Return [X, Y] of the center of cell containing provided text 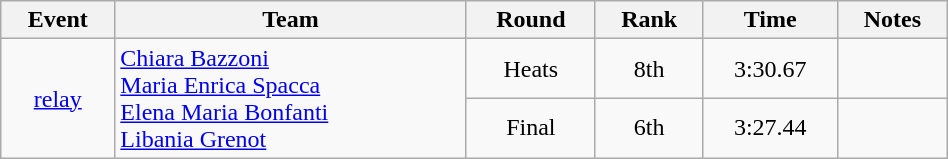
3:27.44 [770, 128]
Team [290, 20]
Chiara BazzoniMaria Enrica SpaccaElena Maria BonfantiLibania Grenot [290, 98]
6th [649, 128]
Notes [892, 20]
Rank [649, 20]
8th [649, 69]
Heats [530, 69]
Round [530, 20]
3:30.67 [770, 69]
Time [770, 20]
Event [58, 20]
Final [530, 128]
relay [58, 98]
